Determine the [x, y] coordinate at the center of the cell enclosing the given text.  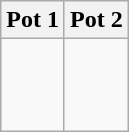
Pot 2 [96, 20]
Pot 1 [33, 20]
